Identify which cell holds the provided text, then report its (X, Y) central coordinate. 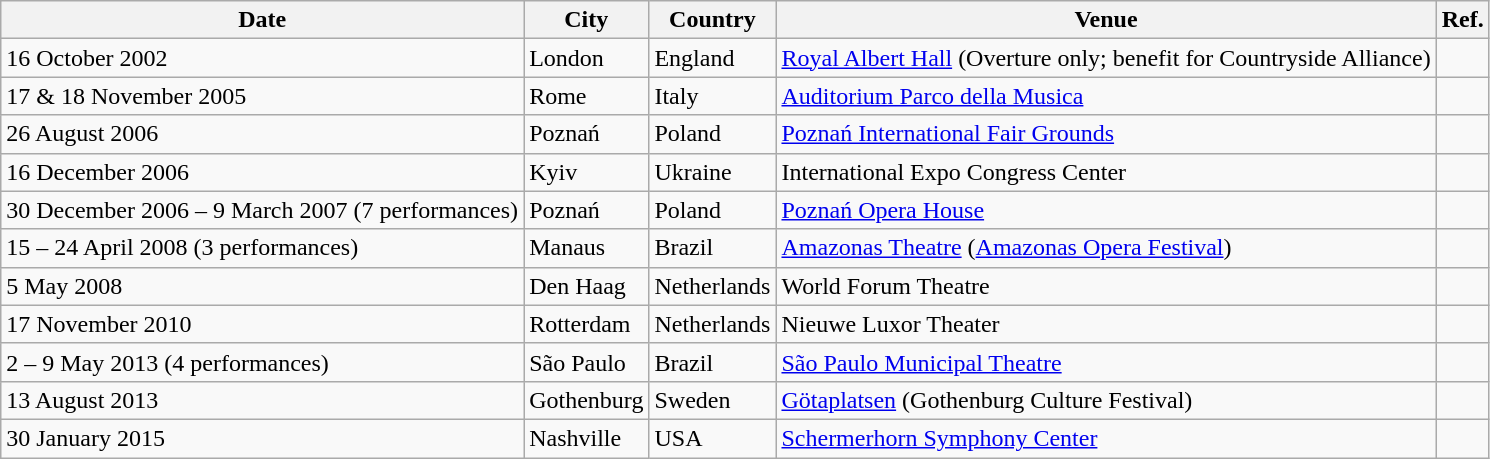
Nashville (586, 438)
England (712, 58)
15 – 24 April 2008 (3 performances) (262, 248)
Rome (586, 96)
London (586, 58)
São Paulo (586, 362)
Nieuwe Luxor Theater (1106, 324)
Country (712, 20)
13 August 2013 (262, 400)
Götaplatsen (Gothenburg Culture Festival) (1106, 400)
Amazonas Theatre (Amazonas Opera Festival) (1106, 248)
30 January 2015 (262, 438)
International Expo Congress Center (1106, 172)
Poznań International Fair Grounds (1106, 134)
USA (712, 438)
17 & 18 November 2005 (262, 96)
Den Haag (586, 286)
World Forum Theatre (1106, 286)
Italy (712, 96)
Ukraine (712, 172)
Sweden (712, 400)
Gothenburg (586, 400)
17 November 2010 (262, 324)
Royal Albert Hall (Overture only; benefit for Countryside Alliance) (1106, 58)
City (586, 20)
16 December 2006 (262, 172)
Auditorium Parco della Musica (1106, 96)
Ref. (1462, 20)
26 August 2006 (262, 134)
Date (262, 20)
São Paulo Municipal Theatre (1106, 362)
2 – 9 May 2013 (4 performances) (262, 362)
Poznań Opera House (1106, 210)
5 May 2008 (262, 286)
30 December 2006 – 9 March 2007 (7 performances) (262, 210)
Schermerhorn Symphony Center (1106, 438)
16 October 2002 (262, 58)
Venue (1106, 20)
Rotterdam (586, 324)
Manaus (586, 248)
Kyiv (586, 172)
